Extract the [X, Y] coordinate from the center of the cell holding the provided text.  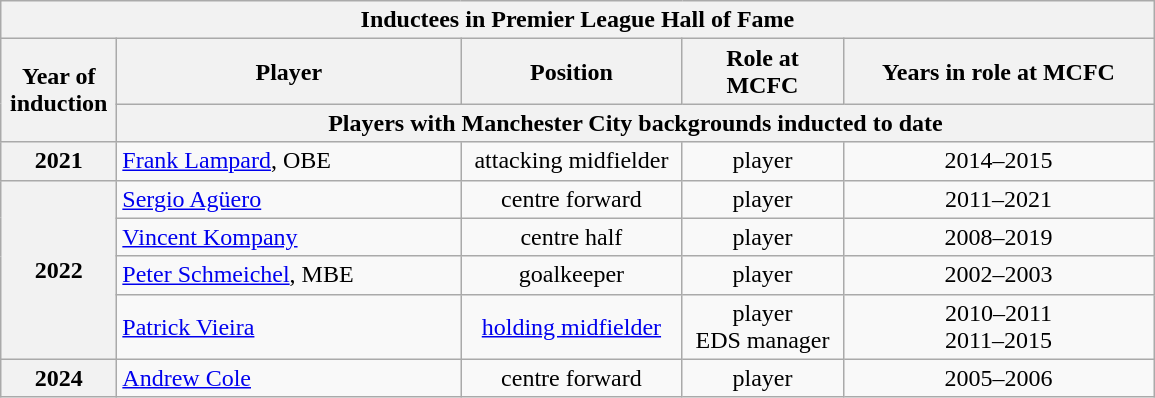
player EDS manager [762, 326]
attacking midfielder [572, 161]
Position [572, 72]
Role at MCFC [762, 72]
Vincent Kompany [289, 237]
goalkeeper [572, 275]
holding midfielder [572, 326]
2010–2011 2011–2015 [998, 326]
Frank Lampard, OBE [289, 161]
2021 [59, 161]
Player [289, 72]
2014–2015 [998, 161]
Inductees in Premier League Hall of Fame [578, 20]
Sergio Agüero [289, 199]
2024 [59, 378]
2008–2019 [998, 237]
Peter Schmeichel, MBE [289, 275]
centre half [572, 237]
Years in role at MCFC [998, 72]
Players with Manchester City backgrounds inducted to date [636, 123]
2022 [59, 270]
2005–2006 [998, 378]
Patrick Vieira [289, 326]
Andrew Cole [289, 378]
2002–2003 [998, 275]
2011–2021 [998, 199]
Year of induction [59, 90]
